Pinpoint the cell where the given text exists, returning its (x, y) midpoint coordinate. 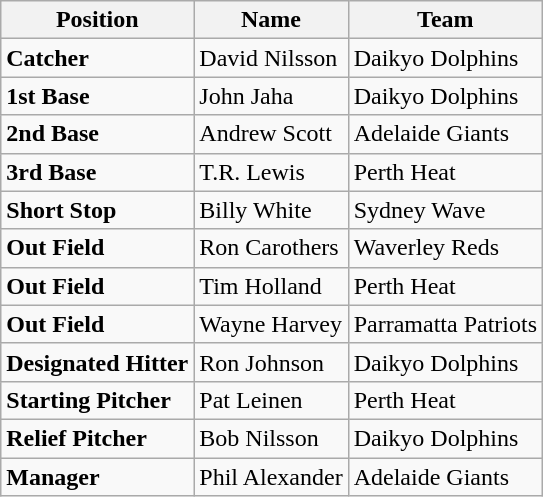
3rd Base (98, 172)
Pat Leinen (271, 400)
Wayne Harvey (271, 324)
Ron Johnson (271, 362)
1st Base (98, 96)
Bob Nilsson (271, 438)
Sydney Wave (445, 210)
Position (98, 20)
Parramatta Patriots (445, 324)
Starting Pitcher (98, 400)
Billy White (271, 210)
2nd Base (98, 134)
John Jaha (271, 96)
Tim Holland (271, 286)
Designated Hitter (98, 362)
Relief Pitcher (98, 438)
Waverley Reds (445, 248)
Name (271, 20)
Ron Carothers (271, 248)
Short Stop (98, 210)
T.R. Lewis (271, 172)
Catcher (98, 58)
Andrew Scott (271, 134)
Team (445, 20)
Phil Alexander (271, 477)
David Nilsson (271, 58)
Manager (98, 477)
